For the text-containing cell, return its midpoint in (x, y) coordinate format. 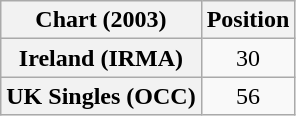
30 (248, 58)
Ireland (IRMA) (101, 58)
UK Singles (OCC) (101, 96)
Position (248, 20)
Chart (2003) (101, 20)
56 (248, 96)
